Find where the given text appears and provide that cell's center as [x, y] coordinate. 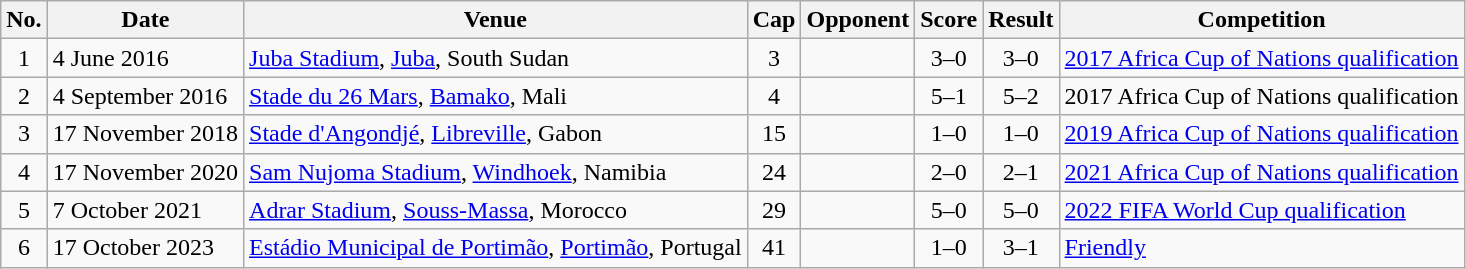
Estádio Municipal de Portimão, Portimão, Portugal [496, 248]
17 November 2018 [145, 134]
Friendly [1262, 248]
41 [774, 248]
24 [774, 172]
2019 Africa Cup of Nations qualification [1262, 134]
Adrar Stadium, Souss-Massa, Morocco [496, 210]
Stade d'Angondjé, Libreville, Gabon [496, 134]
17 November 2020 [145, 172]
5 [24, 210]
2021 Africa Cup of Nations qualification [1262, 172]
Competition [1262, 20]
15 [774, 134]
Juba Stadium, Juba, South Sudan [496, 58]
2–0 [949, 172]
3–1 [1021, 248]
29 [774, 210]
5–1 [949, 96]
2 [24, 96]
7 October 2021 [145, 210]
Result [1021, 20]
1 [24, 58]
2022 FIFA World Cup qualification [1262, 210]
5–2 [1021, 96]
Score [949, 20]
No. [24, 20]
2–1 [1021, 172]
Opponent [858, 20]
Cap [774, 20]
4 June 2016 [145, 58]
Venue [496, 20]
Stade du 26 Mars, Bamako, Mali [496, 96]
6 [24, 248]
Sam Nujoma Stadium, Windhoek, Namibia [496, 172]
17 October 2023 [145, 248]
Date [145, 20]
4 September 2016 [145, 96]
